Determine the [X, Y] coordinate at the center of the cell enclosing the given text.  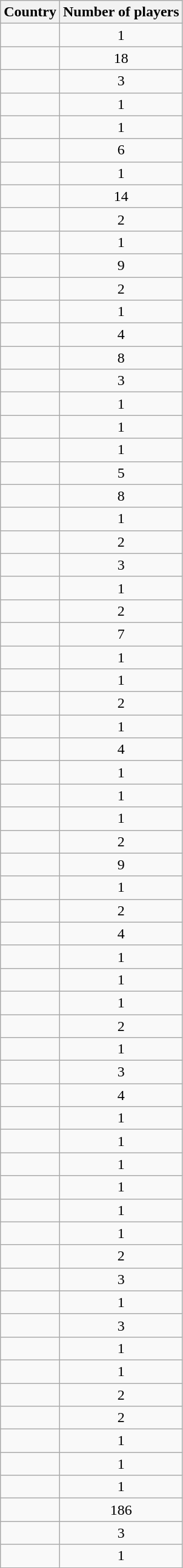
7 [121, 634]
18 [121, 58]
Number of players [121, 12]
14 [121, 196]
6 [121, 150]
5 [121, 473]
Country [30, 12]
186 [121, 1510]
